Return the (X, Y) coordinate for the center point of the cell that contains the specified text.  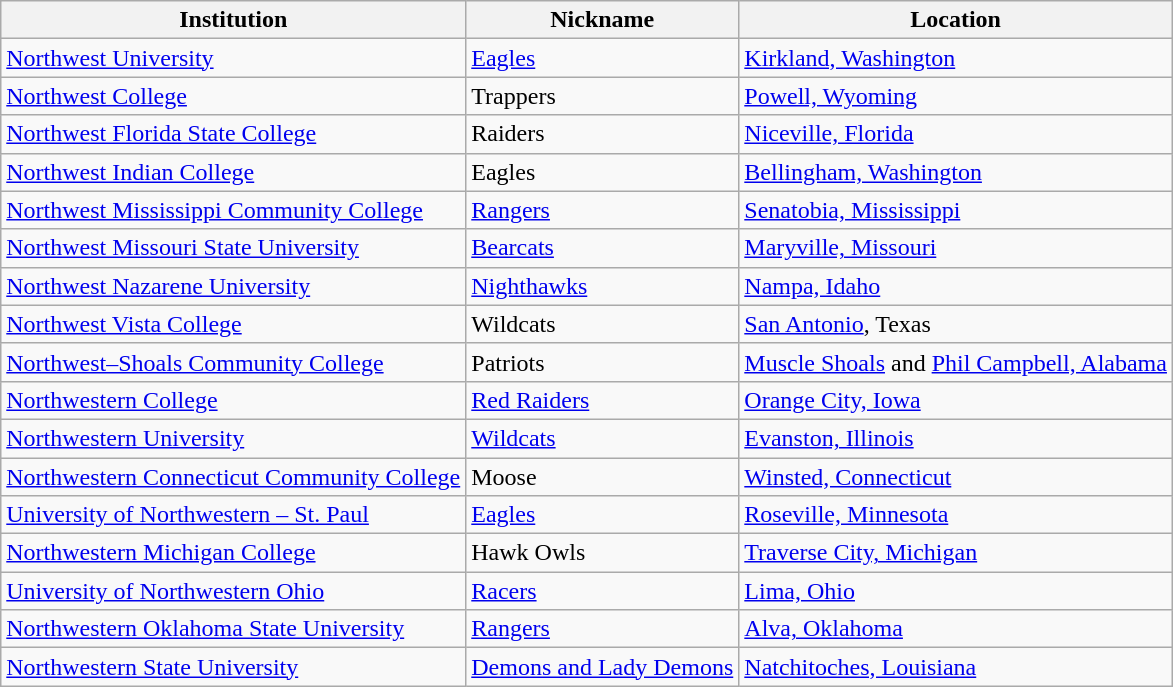
Northwest University (234, 58)
Niceville, Florida (956, 134)
Northwest Indian College (234, 172)
Northwest College (234, 96)
Hawk Owls (602, 553)
Alva, Oklahoma (956, 629)
Bearcats (602, 248)
Northwest Missouri State University (234, 248)
Northwest Mississippi Community College (234, 210)
Nickname (602, 20)
Northwestern College (234, 400)
Nampa, Idaho (956, 286)
Northwest Nazarene University (234, 286)
Senatobia, Mississippi (956, 210)
Trappers (602, 96)
Location (956, 20)
Muscle Shoals and Phil Campbell, Alabama (956, 362)
Red Raiders (602, 400)
Lima, Ohio (956, 591)
Winsted, Connecticut (956, 477)
Bellingham, Washington (956, 172)
Northwestern Connecticut Community College (234, 477)
San Antonio, Texas (956, 324)
Maryville, Missouri (956, 248)
University of Northwestern Ohio (234, 591)
Northwestern Oklahoma State University (234, 629)
Northwest–Shoals Community College (234, 362)
Natchitoches, Louisiana (956, 667)
Kirkland, Washington (956, 58)
Northwestern University (234, 438)
Raiders (602, 134)
Institution (234, 20)
Orange City, Iowa (956, 400)
Powell, Wyoming (956, 96)
Traverse City, Michigan (956, 553)
Northwest Florida State College (234, 134)
University of Northwestern – St. Paul (234, 515)
Nighthawks (602, 286)
Patriots (602, 362)
Moose (602, 477)
Demons and Lady Demons (602, 667)
Northwest Vista College (234, 324)
Racers (602, 591)
Northwestern State University (234, 667)
Roseville, Minnesota (956, 515)
Northwestern Michigan College (234, 553)
Evanston, Illinois (956, 438)
